Identify which cell holds the provided text, then report its [x, y] central coordinate. 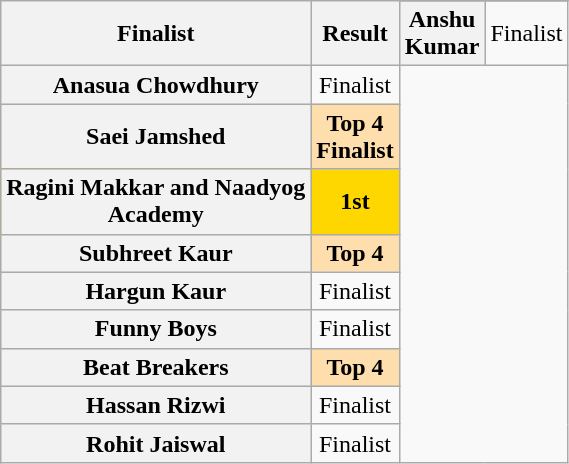
Subhreet Kaur [156, 253]
Top 4 Finalist [355, 136]
Rohit Jaiswal [156, 443]
Funny Boys [156, 329]
Hassan Rizwi [156, 405]
Result [355, 34]
Hargun Kaur [156, 291]
Ragini Makkar and Naadyog Academy [156, 202]
Anasua Chowdhury [156, 85]
Anshu Kumar [442, 34]
Beat Breakers [156, 367]
Saei Jamshed [156, 136]
1st [355, 202]
